Detect which cell encompasses the target text, then output its (x, y) center coordinate. 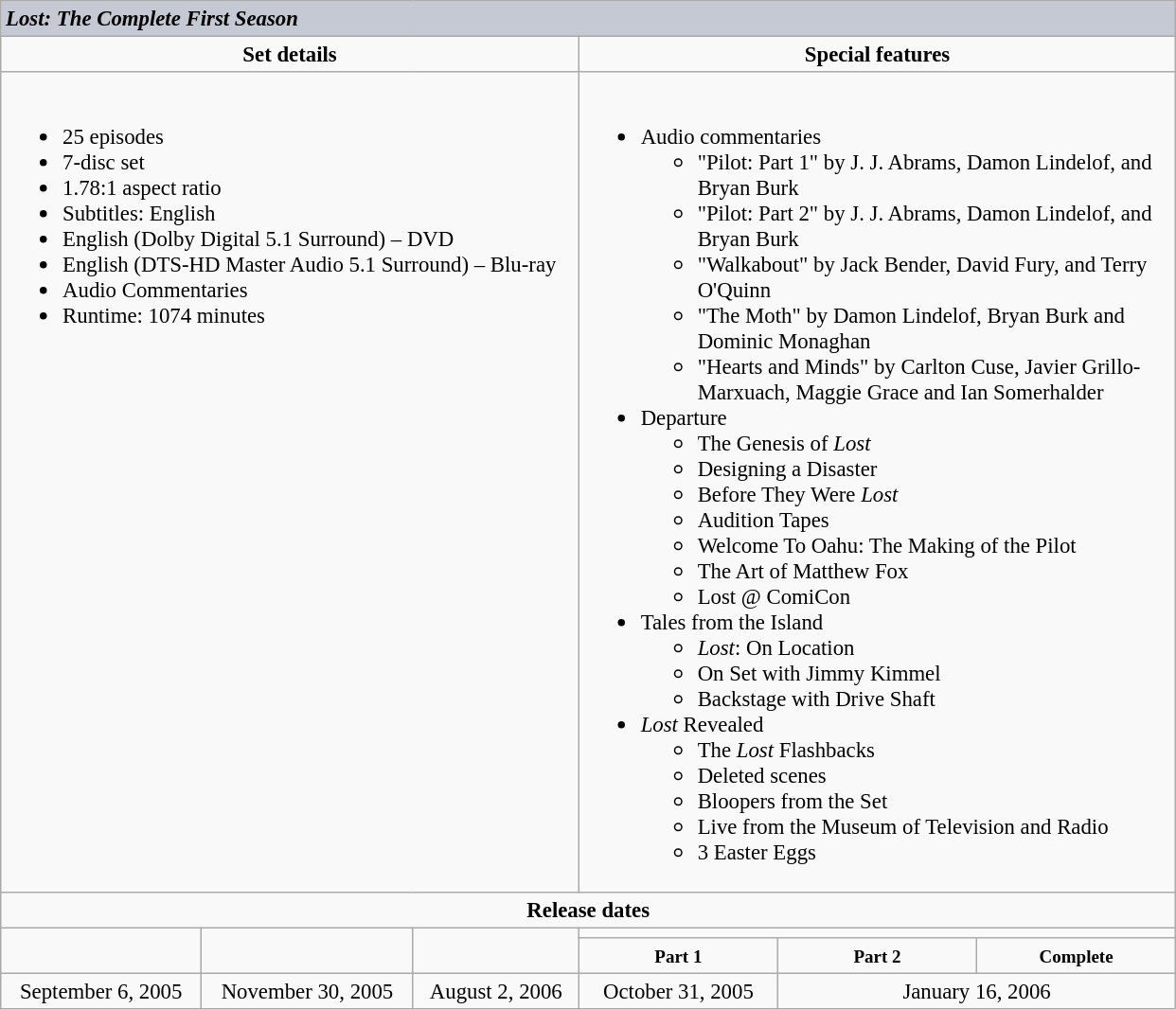
Set details (290, 55)
Lost: The Complete First Season (589, 19)
Part 2 (877, 955)
Special features (877, 55)
October 31, 2005 (678, 991)
August 2, 2006 (496, 991)
Part 1 (678, 955)
September 6, 2005 (101, 991)
Release dates (589, 910)
Complete (1077, 955)
November 30, 2005 (308, 991)
January 16, 2006 (976, 991)
